Scan for the cell matching the given text and deliver its (X, Y) coordinate at center. 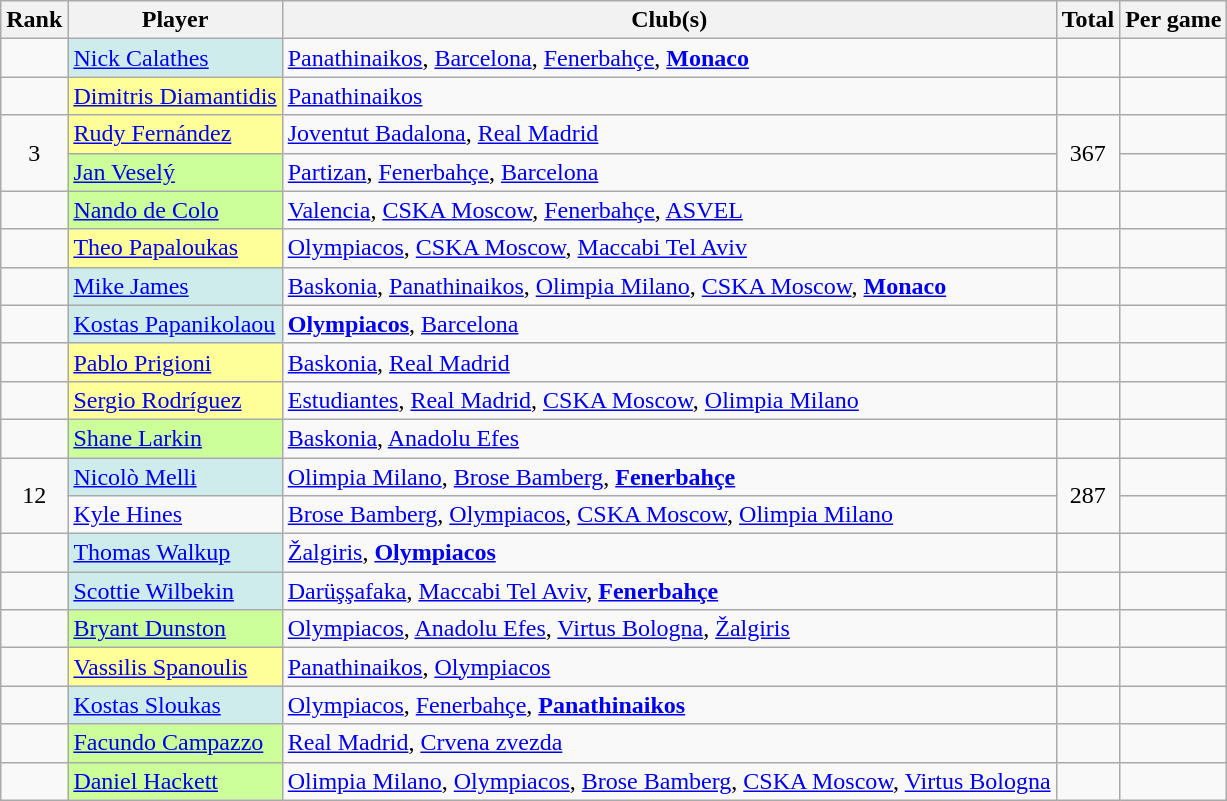
Nick Calathes (175, 58)
Panathinaikos (669, 96)
Kyle Hines (175, 515)
Kostas Sloukas (175, 705)
Scottie Wilbekin (175, 591)
Olympiacos, CSKA Moscow, Maccabi Tel Aviv (669, 248)
Olympiacos, Anadolu Efes, Virtus Bologna, Žalgiris (669, 629)
Jan Veselý (175, 172)
Player (175, 20)
Panathinaikos, Olympiacos (669, 667)
Olimpia Milano, Olympiacos, Brose Bamberg, CSKA Moscow, Virtus Bologna (669, 781)
Joventut Badalona, Real Madrid (669, 134)
367 (1088, 153)
287 (1088, 496)
Mike James (175, 286)
Nando de Colo (175, 210)
Rudy Fernández (175, 134)
Olympiacos, Fenerbahçe, Panathinaikos (669, 705)
Estudiantes, Real Madrid, CSKA Moscow, Olimpia Milano (669, 400)
Theo Papaloukas (175, 248)
Sergio Rodríguez (175, 400)
Valencia, CSKA Moscow, Fenerbahçe, ASVEL (669, 210)
Baskonia, Anadolu Efes (669, 438)
Olimpia Milano, Brose Bamberg, Fenerbahçe (669, 477)
Per game (1174, 20)
Rank (34, 20)
12 (34, 496)
Brose Bamberg, Olympiacos, CSKA Moscow, Olimpia Milano (669, 515)
Bryant Dunston (175, 629)
Darüşşafaka, Maccabi Tel Aviv, Fenerbahçe (669, 591)
Panathinaikos, Barcelona, Fenerbahçe, Monaco (669, 58)
Nicolò Melli (175, 477)
Olympiacos, Barcelona (669, 324)
Dimitris Diamantidis (175, 96)
Thomas Walkup (175, 553)
Žalgiris, Olympiacos (669, 553)
Daniel Hackett (175, 781)
Real Madrid, Crvena zvezda (669, 743)
Total (1088, 20)
3 (34, 153)
Kostas Papanikolaou (175, 324)
Baskonia, Panathinaikos, Olimpia Milano, CSKA Moscow, Monaco (669, 286)
Facundo Campazzo (175, 743)
Club(s) (669, 20)
Baskonia, Real Madrid (669, 362)
Shane Larkin (175, 438)
Partizan, Fenerbahçe, Barcelona (669, 172)
Vassilis Spanoulis (175, 667)
Pablo Prigioni (175, 362)
